Locate the cell with the specified text and output its (x, y) center coordinate. 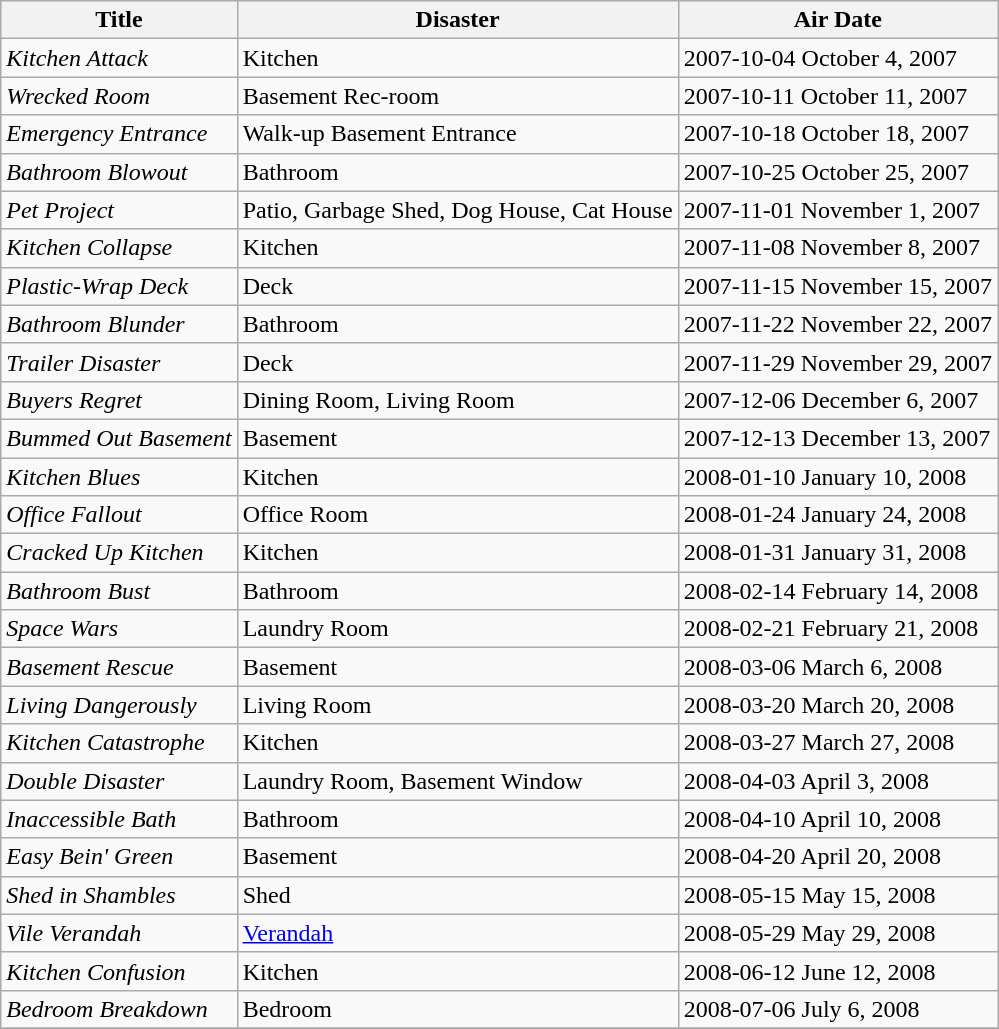
Walk-up Basement Entrance (458, 134)
Vile Verandah (119, 933)
2008-03-20 March 20, 2008 (838, 705)
2008-04-10 April 10, 2008 (838, 819)
2008-07-06 July 6, 2008 (838, 1009)
Bathroom Bust (119, 591)
Bathroom Blunder (119, 324)
2007-12-13 December 13, 2007 (838, 438)
2008-02-14 February 14, 2008 (838, 591)
Title (119, 20)
Disaster (458, 20)
Dining Room, Living Room (458, 400)
Pet Project (119, 210)
2008-02-21 February 21, 2008 (838, 629)
Inaccessible Bath (119, 819)
Bathroom Blowout (119, 172)
2008-03-27 March 27, 2008 (838, 743)
2007-12-06 December 6, 2007 (838, 400)
2007-10-25 October 25, 2007 (838, 172)
2008-05-29 May 29, 2008 (838, 933)
2008-01-24 January 24, 2008 (838, 515)
2007-11-15 November 15, 2007 (838, 286)
2008-06-12 June 12, 2008 (838, 971)
2008-04-20 April 20, 2008 (838, 857)
Wrecked Room (119, 96)
2007-11-29 November 29, 2007 (838, 362)
2007-10-04 October 4, 2007 (838, 58)
Bedroom (458, 1009)
Bummed Out Basement (119, 438)
Space Wars (119, 629)
Basement Rec-room (458, 96)
Kitchen Attack (119, 58)
Kitchen Confusion (119, 971)
2008-05-15 May 15, 2008 (838, 895)
2008-01-10 January 10, 2008 (838, 477)
Verandah (458, 933)
Patio, Garbage Shed, Dog House, Cat House (458, 210)
Double Disaster (119, 781)
Kitchen Collapse (119, 248)
Living Room (458, 705)
2008-03-06 March 6, 2008 (838, 667)
Shed in Shambles (119, 895)
Cracked Up Kitchen (119, 553)
2007-11-01 November 1, 2007 (838, 210)
Kitchen Catastrophe (119, 743)
Plastic-Wrap Deck (119, 286)
Office Fallout (119, 515)
Laundry Room, Basement Window (458, 781)
Buyers Regret (119, 400)
Laundry Room (458, 629)
Air Date (838, 20)
2007-10-11 October 11, 2007 (838, 96)
2008-04-03 April 3, 2008 (838, 781)
Emergency Entrance (119, 134)
2007-10-18 October 18, 2007 (838, 134)
Office Room (458, 515)
Easy Bein' Green (119, 857)
Shed (458, 895)
Trailer Disaster (119, 362)
Bedroom Breakdown (119, 1009)
Basement Rescue (119, 667)
Living Dangerously (119, 705)
2007-11-22 November 22, 2007 (838, 324)
Kitchen Blues (119, 477)
2007-11-08 November 8, 2007 (838, 248)
2008-01-31 January 31, 2008 (838, 553)
